Return the [X, Y] coordinate for the center point of the cell that contains the specified text.  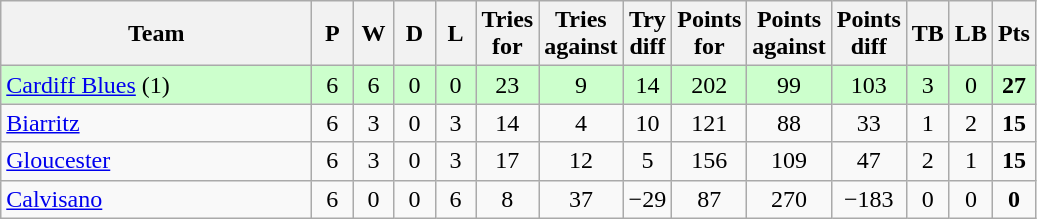
9 [581, 85]
D [414, 34]
Gloucester [156, 161]
10 [648, 123]
5 [648, 161]
−29 [648, 199]
17 [508, 161]
156 [710, 161]
Points diff [868, 34]
L [456, 34]
37 [581, 199]
Tries against [581, 34]
12 [581, 161]
Points for [710, 34]
Team [156, 34]
270 [789, 199]
Biarritz [156, 123]
103 [868, 85]
202 [710, 85]
LB [970, 34]
−183 [868, 199]
27 [1014, 85]
Tries for [508, 34]
Calvisano [156, 199]
87 [710, 199]
99 [789, 85]
Pts [1014, 34]
8 [508, 199]
88 [789, 123]
TB [928, 34]
P [332, 34]
Cardiff Blues (1) [156, 85]
Points against [789, 34]
121 [710, 123]
33 [868, 123]
W [374, 34]
47 [868, 161]
Try diff [648, 34]
109 [789, 161]
23 [508, 85]
4 [581, 123]
